Search for the cell housing the specified text and yield its (X, Y) center coordinate. 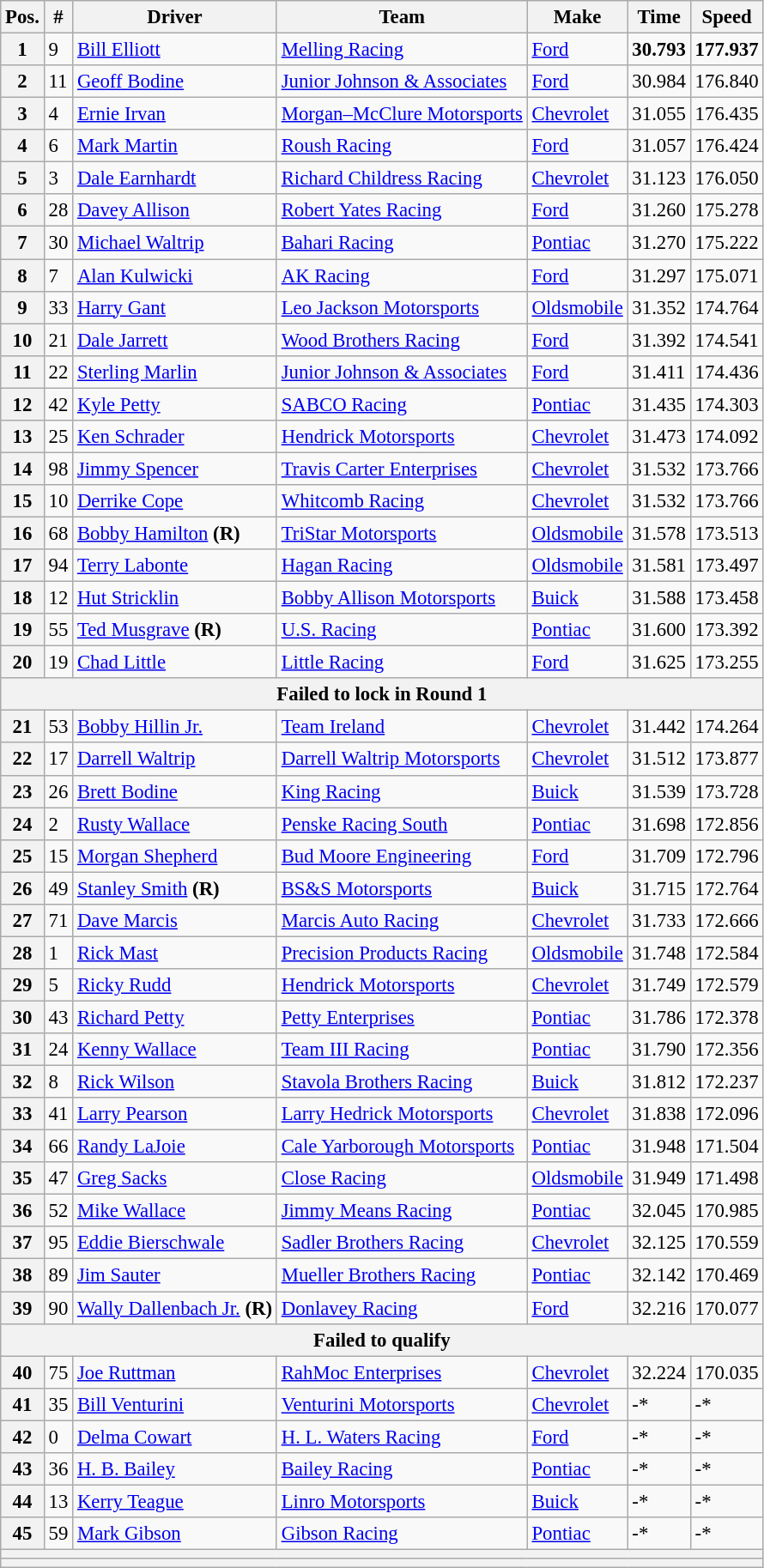
170.077 (726, 1308)
52 (58, 1211)
31.411 (659, 372)
173.513 (726, 533)
Rick Wilson (175, 1082)
31.588 (659, 598)
29 (22, 985)
Pos. (22, 17)
32.142 (659, 1275)
30.984 (659, 82)
31.473 (659, 437)
176.050 (726, 179)
Venturini Motorsports (402, 1404)
King Racing (402, 791)
31.055 (659, 114)
172.096 (726, 1114)
Chad Little (175, 663)
173.255 (726, 663)
20 (22, 663)
31.948 (659, 1147)
174.264 (726, 727)
Travis Carter Enterprises (402, 469)
Richard Petty (175, 1017)
Morgan Shepherd (175, 856)
Wood Brothers Racing (402, 340)
174.764 (726, 307)
31.812 (659, 1082)
172.584 (726, 953)
Hut Stricklin (175, 598)
172.237 (726, 1082)
32.224 (659, 1372)
31.949 (659, 1178)
95 (58, 1244)
89 (58, 1275)
Sterling Marlin (175, 372)
Darrell Waltrip (175, 760)
Bobby Allison Motorsports (402, 598)
31.435 (659, 404)
32.045 (659, 1211)
66 (58, 1147)
Jimmy Means Racing (402, 1211)
55 (58, 630)
31.600 (659, 630)
Whitcomb Racing (402, 501)
Failed to lock in Round 1 (382, 694)
172.666 (726, 921)
176.840 (726, 82)
Davey Allison (175, 210)
Alan Kulwicki (175, 275)
Melling Racing (402, 50)
31.123 (659, 179)
31.838 (659, 1114)
44 (22, 1501)
31.512 (659, 760)
173.728 (726, 791)
14 (22, 469)
172.356 (726, 1050)
174.092 (726, 437)
175.278 (726, 210)
H. B. Bailey (175, 1469)
U.S. Racing (402, 630)
31.442 (659, 727)
171.498 (726, 1178)
Leo Jackson Motorsports (402, 307)
31.749 (659, 985)
173.877 (726, 760)
Rusty Wallace (175, 824)
Bahari Racing (402, 243)
BS&S Motorsports (402, 888)
18 (22, 598)
31.786 (659, 1017)
Kyle Petty (175, 404)
68 (58, 533)
172.856 (726, 824)
Team III Racing (402, 1050)
53 (58, 727)
Bobby Hillin Jr. (175, 727)
31.733 (659, 921)
Dale Earnhardt (175, 179)
Larry Pearson (175, 1114)
31.260 (659, 210)
Geoff Bodine (175, 82)
173.458 (726, 598)
75 (58, 1372)
31.748 (659, 953)
Sadler Brothers Racing (402, 1244)
34 (22, 1147)
Darrell Waltrip Motorsports (402, 760)
94 (58, 566)
16 (22, 533)
31.698 (659, 824)
Mark Martin (175, 146)
23 (22, 791)
49 (58, 888)
Richard Childress Racing (402, 179)
45 (22, 1534)
Bill Venturini (175, 1404)
47 (58, 1178)
31.715 (659, 888)
174.541 (726, 340)
Dave Marcis (175, 921)
Time (659, 17)
Michael Waltrip (175, 243)
175.071 (726, 275)
Little Racing (402, 663)
32.216 (659, 1308)
27 (22, 921)
Linro Motorsports (402, 1501)
176.435 (726, 114)
171.504 (726, 1147)
177.937 (726, 50)
Dale Jarrett (175, 340)
Jimmy Spencer (175, 469)
# (58, 17)
31 (22, 1050)
Delma Cowart (175, 1437)
37 (22, 1244)
Mueller Brothers Racing (402, 1275)
31.625 (659, 663)
0 (58, 1437)
Robert Yates Racing (402, 210)
90 (58, 1308)
174.436 (726, 372)
Joe Ruttman (175, 1372)
Precision Products Racing (402, 953)
Cale Yarborough Motorsports (402, 1147)
Petty Enterprises (402, 1017)
32 (22, 1082)
RahMoc Enterprises (402, 1372)
31.790 (659, 1050)
Stanley Smith (R) (175, 888)
Randy LaJoie (175, 1147)
Morgan–McClure Motorsports (402, 114)
31.581 (659, 566)
38 (22, 1275)
Eddie Bierschwale (175, 1244)
Penske Racing South (402, 824)
31.539 (659, 791)
Speed (726, 17)
31.392 (659, 340)
Close Racing (402, 1178)
172.579 (726, 985)
Bill Elliott (175, 50)
Kerry Teague (175, 1501)
Roush Racing (402, 146)
31.352 (659, 307)
30.793 (659, 50)
TriStar Motorsports (402, 533)
173.392 (726, 630)
Harry Gant (175, 307)
170.469 (726, 1275)
Marcis Auto Racing (402, 921)
H. L. Waters Racing (402, 1437)
Mike Wallace (175, 1211)
Hagan Racing (402, 566)
173.497 (726, 566)
98 (58, 469)
Donlavey Racing (402, 1308)
31.709 (659, 856)
Wally Dallenbach Jr. (R) (175, 1308)
SABCO Racing (402, 404)
Driver (175, 17)
Rick Mast (175, 953)
Ricky Rudd (175, 985)
Bailey Racing (402, 1469)
Make (577, 17)
71 (58, 921)
174.303 (726, 404)
Kenny Wallace (175, 1050)
31.057 (659, 146)
31.270 (659, 243)
170.559 (726, 1244)
Jim Sauter (175, 1275)
32.125 (659, 1244)
170.035 (726, 1372)
Greg Sacks (175, 1178)
Brett Bodine (175, 791)
Larry Hedrick Motorsports (402, 1114)
40 (22, 1372)
175.222 (726, 243)
Team (402, 17)
Mark Gibson (175, 1534)
Terry Labonte (175, 566)
170.985 (726, 1211)
176.424 (726, 146)
172.764 (726, 888)
Team Ireland (402, 727)
31.297 (659, 275)
59 (58, 1534)
Ted Musgrave (R) (175, 630)
Derrike Cope (175, 501)
172.378 (726, 1017)
Failed to qualify (382, 1340)
Stavola Brothers Racing (402, 1082)
Bobby Hamilton (R) (175, 533)
39 (22, 1308)
172.796 (726, 856)
31.578 (659, 533)
Ken Schrader (175, 437)
Ernie Irvan (175, 114)
Bud Moore Engineering (402, 856)
AK Racing (402, 275)
Gibson Racing (402, 1534)
